Search for the cell housing the specified text and yield its [x, y] center coordinate. 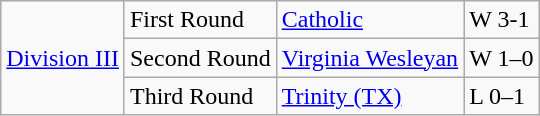
Third Round [200, 96]
W 1–0 [502, 58]
L 0–1 [502, 96]
W 3-1 [502, 20]
Virginia Wesleyan [370, 58]
Catholic [370, 20]
First Round [200, 20]
Second Round [200, 58]
Division III [63, 58]
Trinity (TX) [370, 96]
